Return (X, Y) of the center of cell containing provided text 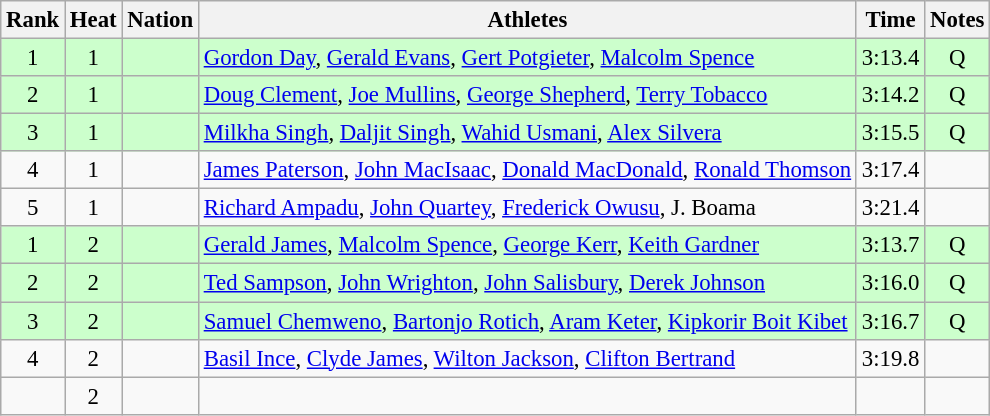
Richard Ampadu, John Quartey, Frederick Owusu, J. Boama (527, 208)
Doug Clement, Joe Mullins, George Shepherd, Terry Tobacco (527, 95)
James Paterson, John MacIsaac, Donald MacDonald, Ronald Thomson (527, 170)
3:16.0 (890, 283)
Time (890, 20)
Gerald James, Malcolm Spence, George Kerr, Keith Gardner (527, 245)
Nation (160, 20)
3:16.7 (890, 321)
3:13.7 (890, 245)
3:19.8 (890, 358)
5 (33, 208)
3:15.5 (890, 133)
Heat (94, 20)
Ted Sampson, John Wrighton, John Salisbury, Derek Johnson (527, 283)
3:13.4 (890, 58)
Rank (33, 20)
3:17.4 (890, 170)
Basil Ince, Clyde James, Wilton Jackson, Clifton Bertrand (527, 358)
Milkha Singh, Daljit Singh, Wahid Usmani, Alex Silvera (527, 133)
3:14.2 (890, 95)
Athletes (527, 20)
Notes (958, 20)
3:21.4 (890, 208)
Samuel Chemweno, Bartonjo Rotich, Aram Keter, Kipkorir Boit Kibet (527, 321)
Gordon Day, Gerald Evans, Gert Potgieter, Malcolm Spence (527, 58)
